Detect which cell encompasses the target text, then output its (x, y) center coordinate. 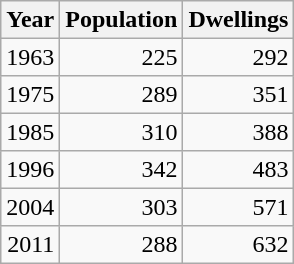
Population (122, 20)
632 (238, 244)
1975 (30, 94)
1996 (30, 170)
2011 (30, 244)
1985 (30, 132)
342 (122, 170)
288 (122, 244)
310 (122, 132)
388 (238, 132)
483 (238, 170)
289 (122, 94)
351 (238, 94)
1963 (30, 56)
571 (238, 206)
303 (122, 206)
225 (122, 56)
Year (30, 20)
292 (238, 56)
2004 (30, 206)
Dwellings (238, 20)
